Output the [X, Y] coordinate of the center of the cell containing the given text.  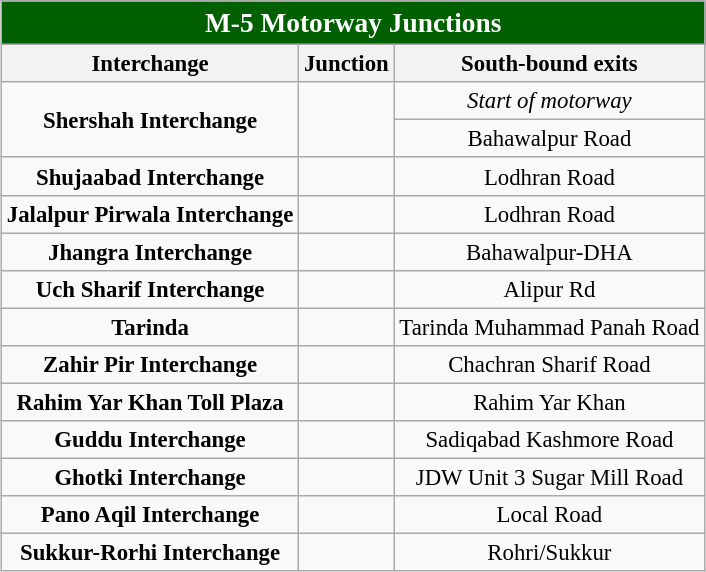
Sukkur-Rorhi Interchange [150, 553]
Alipur Rd [550, 289]
Pano Aqil Interchange [150, 515]
Tarinda [150, 327]
Shujaabad Interchange [150, 177]
Ghotki Interchange [150, 477]
Jhangra Interchange [150, 252]
Junction [346, 64]
Sadiqabad Kashmore Road [550, 440]
Bahawalpur Road [550, 139]
Rahim Yar Khan Toll Plaza [150, 402]
Jalalpur Pirwala Interchange [150, 214]
Shershah Interchange [150, 120]
Tarinda Muhammad Panah Road [550, 327]
Guddu Interchange [150, 440]
Bahawalpur-DHA [550, 252]
M-5 Motorway Junctions [354, 23]
Zahir Pir Interchange [150, 365]
Rahim Yar Khan [550, 402]
Uch Sharif Interchange [150, 289]
Interchange [150, 64]
Rohri/Sukkur [550, 553]
Start of motorway [550, 101]
JDW Unit 3 Sugar Mill Road [550, 477]
Local Road [550, 515]
South-bound exits [550, 64]
Chachran Sharif Road [550, 365]
